Locate the cell with the specified text and output its [x, y] center coordinate. 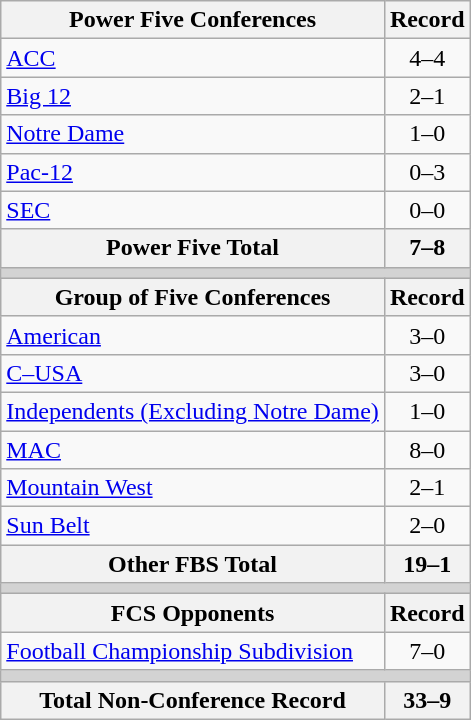
Power Five Conferences [193, 20]
19–1 [427, 564]
2–0 [427, 526]
7–0 [427, 651]
Sun Belt [193, 526]
0–0 [427, 210]
Mountain West [193, 488]
7–8 [427, 248]
Total Non-Conference Record [193, 700]
Power Five Total [193, 248]
American [193, 335]
Independents (Excluding Notre Dame) [193, 411]
Group of Five Conferences [193, 297]
C–USA [193, 373]
Big 12 [193, 96]
8–0 [427, 449]
0–3 [427, 172]
33–9 [427, 700]
4–4 [427, 58]
Other FBS Total [193, 564]
Football Championship Subdivision [193, 651]
Notre Dame [193, 134]
FCS Opponents [193, 613]
MAC [193, 449]
Pac-12 [193, 172]
SEC [193, 210]
ACC [193, 58]
